Find where the given text appears and provide that cell's center as (x, y) coordinate. 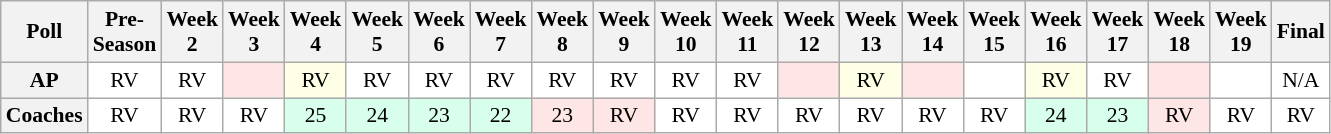
Pre-Season (125, 32)
AP (44, 80)
Week12 (809, 32)
Week3 (254, 32)
Week19 (1241, 32)
Week6 (439, 32)
Coaches (44, 116)
Week13 (871, 32)
Week11 (748, 32)
Week7 (501, 32)
Week10 (686, 32)
25 (316, 116)
Week14 (933, 32)
22 (501, 116)
Week18 (1179, 32)
Week8 (562, 32)
Week17 (1118, 32)
Final (1301, 32)
Week15 (994, 32)
Week5 (377, 32)
Week2 (192, 32)
Week9 (624, 32)
Poll (44, 32)
Week16 (1056, 32)
Week4 (316, 32)
N/A (1301, 80)
